Determine the (x, y) coordinate at the center of the cell enclosing the given text.  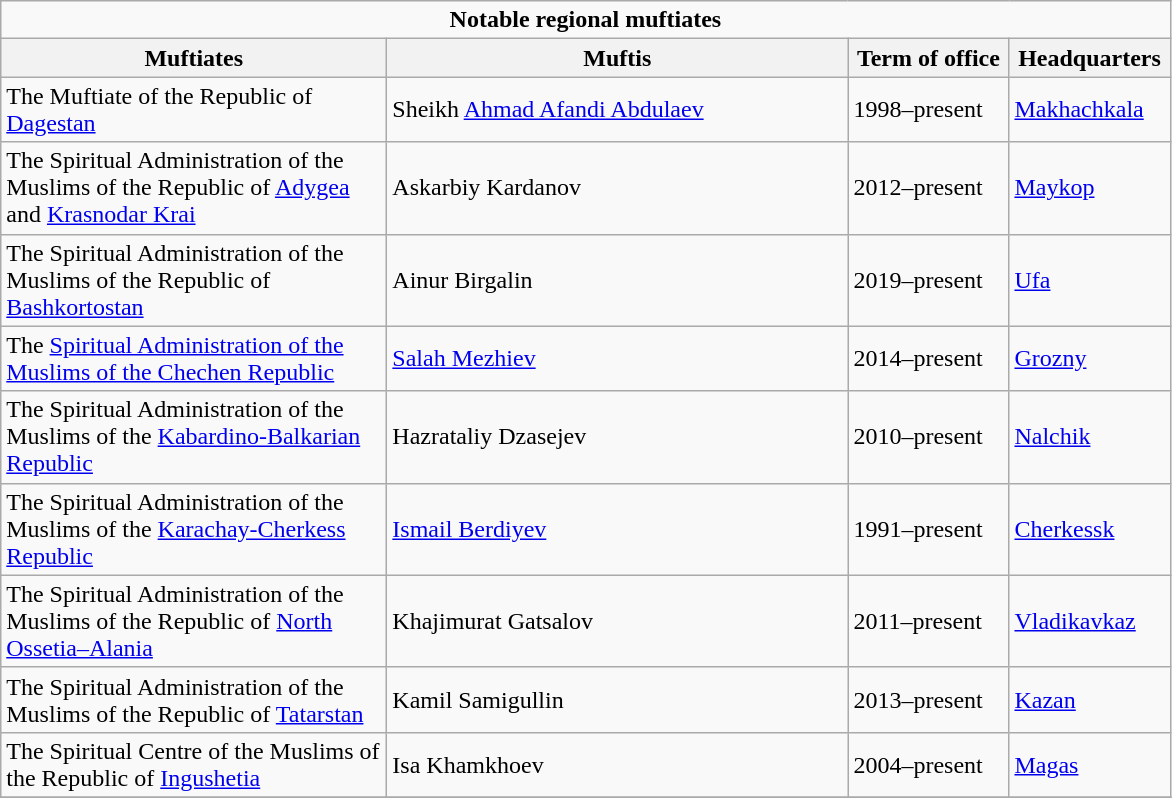
Cherkessk (1090, 529)
Kamil Samigullin (618, 700)
The Spiritual Centre of the Muslims of the Republic of Ingushetia (194, 764)
Salah Mezhiev (618, 358)
The Spiritual Administration of the Muslims of the Karachay-Cherkess Republic (194, 529)
The Spiritual Administration of the Muslims of the Chechen Republic (194, 358)
Ismail Berdiyev (618, 529)
2013–present (928, 700)
The Spiritual Administration of the Muslims of the Republic of Adygea and Krasnodar Krai (194, 188)
Nalchik (1090, 437)
Notable regional muftiates (586, 20)
Makhachkala (1090, 110)
1991–present (928, 529)
Vladikavkaz (1090, 621)
2011–present (928, 621)
2014–present (928, 358)
2004–present (928, 764)
Grozny (1090, 358)
Ainur Birgalin (618, 280)
Isa Khamkhoev (618, 764)
Hazrataliy Dzasejev (618, 437)
Askarbiy Kardanov (618, 188)
Muftiates (194, 58)
1998–present (928, 110)
Muftis (618, 58)
Khajimurat Gatsalov (618, 621)
Maykop (1090, 188)
The Spiritual Administration of the Muslims of the Republic of Tatarstan (194, 700)
Sheikh Ahmad Afandi Abdulaev (618, 110)
The Spiritual Administration of the Muslims of the Republic of North Ossetia–Alania (194, 621)
Term of office (928, 58)
The Spiritual Administration of the Muslims of the Kabardino-Balkarian Republic (194, 437)
The Muftiate of the Republic of Dagestan (194, 110)
2012–present (928, 188)
2010–present (928, 437)
The Spiritual Administration of the Muslims of the Republic of Bashkortostan (194, 280)
Kazan (1090, 700)
Ufa (1090, 280)
Headquarters (1090, 58)
Magas (1090, 764)
2019–present (928, 280)
